Return the [X, Y] coordinate for the center point of the cell that contains the specified text.  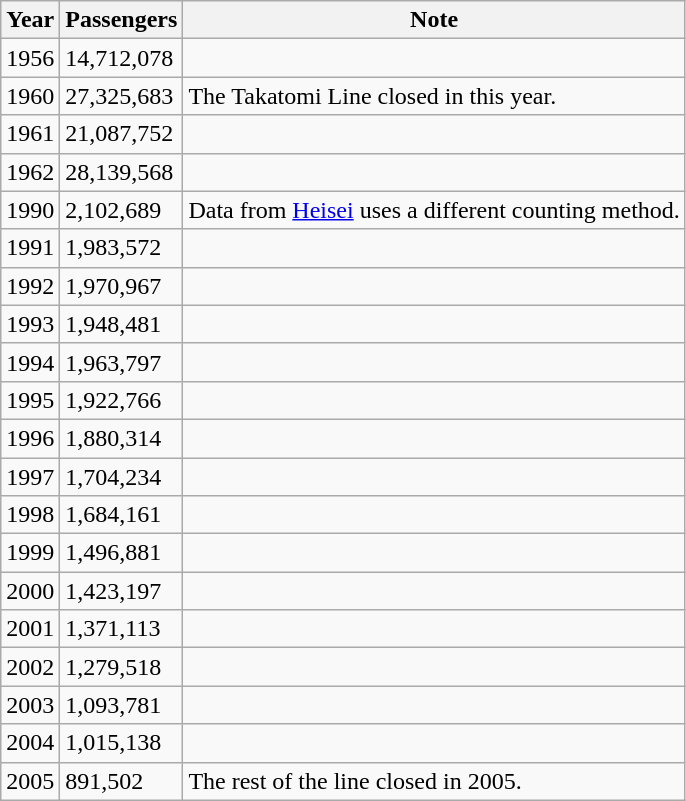
The Takatomi Line closed in this year. [434, 96]
1999 [30, 553]
1960 [30, 96]
1993 [30, 324]
1,880,314 [122, 438]
27,325,683 [122, 96]
28,139,568 [122, 172]
1,970,967 [122, 286]
1992 [30, 286]
2002 [30, 667]
Data from Heisei uses a different counting method. [434, 210]
2000 [30, 591]
1,279,518 [122, 667]
891,502 [122, 781]
1991 [30, 248]
1,922,766 [122, 400]
1,015,138 [122, 743]
1994 [30, 362]
1990 [30, 210]
2004 [30, 743]
21,087,752 [122, 134]
1996 [30, 438]
2,102,689 [122, 210]
Passengers [122, 20]
1998 [30, 515]
1,093,781 [122, 705]
Year [30, 20]
1995 [30, 400]
1,496,881 [122, 553]
Note [434, 20]
1,704,234 [122, 477]
1997 [30, 477]
2003 [30, 705]
1,948,481 [122, 324]
2005 [30, 781]
1,983,572 [122, 248]
1,423,197 [122, 591]
1,684,161 [122, 515]
1962 [30, 172]
1,963,797 [122, 362]
2001 [30, 629]
The rest of the line closed in 2005. [434, 781]
1,371,113 [122, 629]
1961 [30, 134]
14,712,078 [122, 58]
1956 [30, 58]
